Return the (x, y) coordinate for the center point of the cell that contains the specified text.  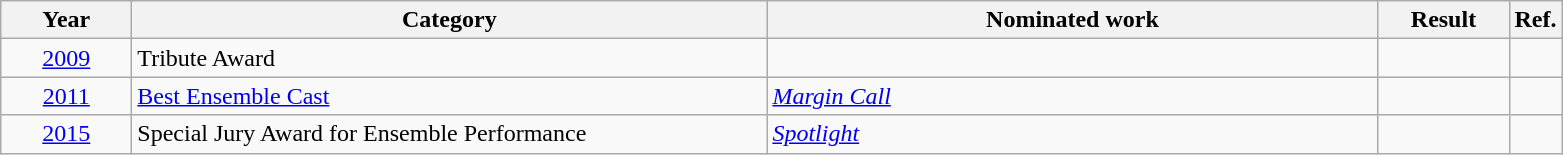
2015 (66, 134)
Spotlight (1072, 134)
Ref. (1536, 20)
Best Ensemble Cast (450, 96)
Nominated work (1072, 20)
2011 (66, 96)
Category (450, 20)
Year (66, 20)
Margin Call (1072, 96)
Tribute Award (450, 58)
Special Jury Award for Ensemble Performance (450, 134)
2009 (66, 58)
Result (1444, 20)
